For the text-containing cell, return its midpoint in [x, y] coordinate format. 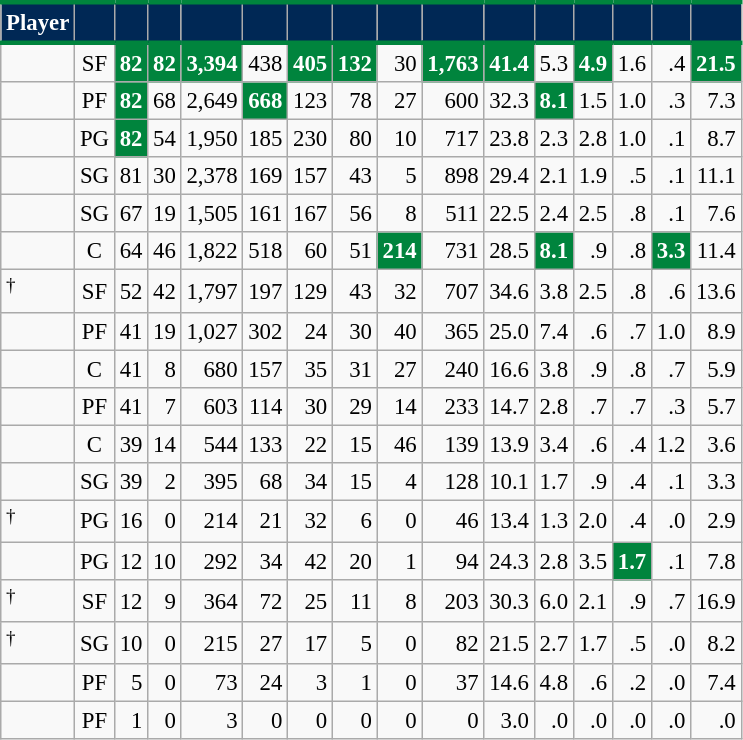
11.4 [716, 251]
22.5 [509, 214]
4.9 [592, 62]
5.3 [554, 62]
707 [453, 291]
78 [354, 101]
8.7 [716, 139]
5.9 [716, 369]
600 [453, 101]
717 [453, 139]
13.6 [716, 291]
31 [354, 369]
2.4 [554, 214]
16.9 [716, 601]
2.3 [554, 139]
3,394 [212, 62]
10.1 [509, 482]
3.5 [592, 561]
132 [354, 62]
28.5 [509, 251]
22 [310, 444]
544 [212, 444]
29.4 [509, 176]
197 [266, 291]
13.9 [509, 444]
35 [310, 369]
14.6 [509, 683]
7 [164, 406]
139 [453, 444]
6.0 [554, 601]
34.6 [509, 291]
16 [130, 521]
1,505 [212, 214]
3.6 [716, 444]
25.0 [509, 331]
8.9 [716, 331]
29 [354, 406]
230 [310, 139]
5.7 [716, 406]
185 [266, 139]
1,027 [212, 331]
1.2 [672, 444]
51 [354, 251]
Player [38, 22]
60 [310, 251]
11.1 [716, 176]
94 [453, 561]
9 [164, 601]
1,822 [212, 251]
14.7 [509, 406]
1,797 [212, 291]
16.6 [509, 369]
.2 [632, 683]
128 [453, 482]
364 [212, 601]
233 [453, 406]
1,763 [453, 62]
54 [164, 139]
133 [266, 444]
20 [354, 561]
680 [212, 369]
7.8 [716, 561]
11 [354, 601]
1.3 [554, 521]
511 [453, 214]
23.8 [509, 139]
8.2 [716, 643]
123 [310, 101]
169 [266, 176]
41.4 [509, 62]
24.3 [509, 561]
668 [266, 101]
2,378 [212, 176]
72 [266, 601]
30.3 [509, 601]
67 [130, 214]
203 [453, 601]
167 [310, 214]
1.9 [592, 176]
395 [212, 482]
3.0 [509, 721]
114 [266, 406]
1.6 [632, 62]
240 [453, 369]
40 [400, 331]
13.4 [509, 521]
7.6 [716, 214]
129 [310, 291]
2,649 [212, 101]
302 [266, 331]
1.5 [592, 101]
73 [212, 683]
1,950 [212, 139]
21 [266, 521]
2.9 [716, 521]
7.3 [716, 101]
6 [354, 521]
52 [130, 291]
64 [130, 251]
161 [266, 214]
2.7 [554, 643]
731 [453, 251]
81 [130, 176]
2.0 [592, 521]
215 [212, 643]
80 [354, 139]
37 [453, 683]
438 [266, 62]
405 [310, 62]
292 [212, 561]
17 [310, 643]
56 [354, 214]
4.8 [554, 683]
518 [266, 251]
4 [400, 482]
3.4 [554, 444]
2 [164, 482]
25 [310, 601]
603 [212, 406]
365 [453, 331]
32.3 [509, 101]
898 [453, 176]
